Find where the given text appears and provide that cell's center as (x, y) coordinate. 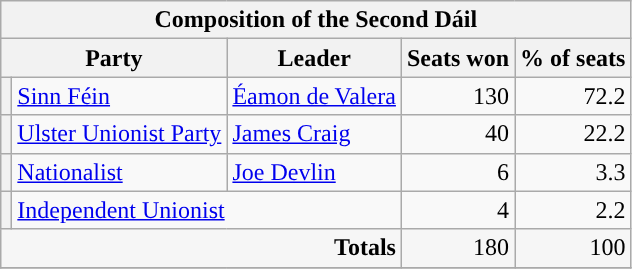
130 (458, 96)
Éamon de Valera (314, 96)
James Craig (314, 134)
6 (458, 172)
100 (573, 248)
40 (458, 134)
Nationalist (120, 172)
4 (458, 210)
Party (114, 58)
Joe Devlin (314, 172)
3.3 (573, 172)
Leader (314, 58)
Seats won (458, 58)
180 (458, 248)
22.2 (573, 134)
72.2 (573, 96)
Composition of the Second Dáil (316, 20)
Independent Unionist (207, 210)
% of seats (573, 58)
Sinn Féin (120, 96)
Totals (202, 248)
2.2 (573, 210)
Ulster Unionist Party (120, 134)
